Determine the (x, y) coordinate at the center of the cell enclosing the given text.  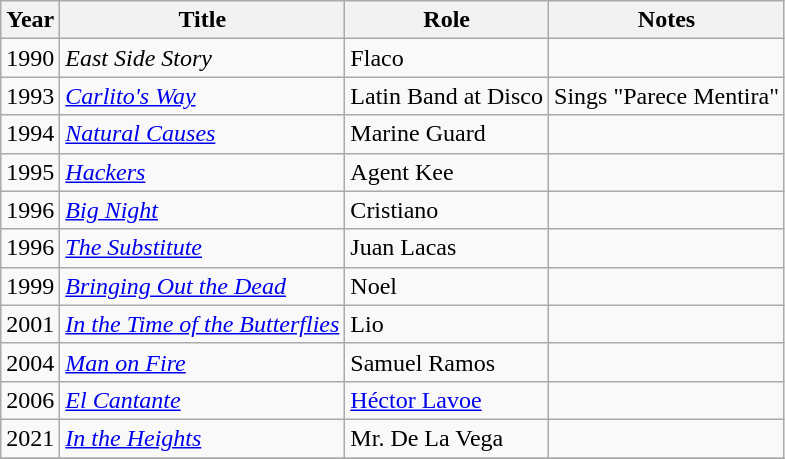
In the Time of the Butterflies (202, 324)
East Side Story (202, 58)
Lio (447, 324)
Noel (447, 286)
Notes (667, 20)
Sings "Parece Mentira" (667, 96)
1990 (30, 58)
1994 (30, 134)
1999 (30, 286)
Flaco (447, 58)
Natural Causes (202, 134)
In the Heights (202, 438)
El Cantante (202, 400)
Title (202, 20)
Carlito's Way (202, 96)
2006 (30, 400)
Mr. De La Vega (447, 438)
1993 (30, 96)
2001 (30, 324)
Big Night (202, 210)
The Substitute (202, 248)
Hackers (202, 172)
Samuel Ramos (447, 362)
1995 (30, 172)
Cristiano (447, 210)
2021 (30, 438)
Year (30, 20)
Latin Band at Disco (447, 96)
Agent Kee (447, 172)
Juan Lacas (447, 248)
Bringing Out the Dead (202, 286)
2004 (30, 362)
Man on Fire (202, 362)
Role (447, 20)
Marine Guard (447, 134)
Héctor Lavoe (447, 400)
